Extract the (x, y) coordinate from the center of the cell holding the provided text.  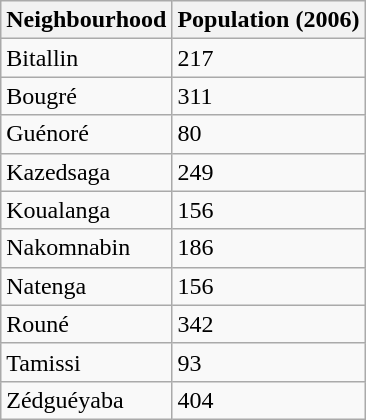
Tamissi (86, 362)
217 (268, 58)
Koualanga (86, 210)
Bitallin (86, 58)
Rouné (86, 324)
Guénoré (86, 134)
Bougré (86, 96)
Nakomnabin (86, 248)
Natenga (86, 286)
Neighbourhood (86, 20)
249 (268, 172)
Population (2006) (268, 20)
Kazedsaga (86, 172)
404 (268, 400)
Zédguéyaba (86, 400)
93 (268, 362)
186 (268, 248)
342 (268, 324)
311 (268, 96)
80 (268, 134)
